Detect which cell encompasses the target text, then output its (x, y) center coordinate. 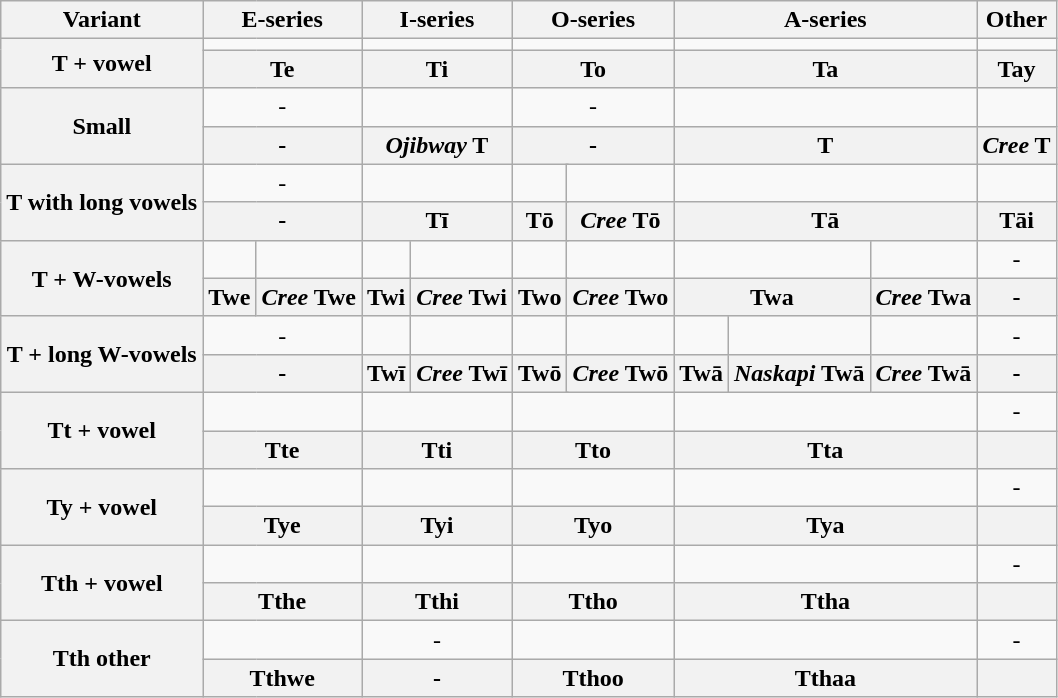
T + long W-vowels (102, 354)
T with long vowels (102, 202)
Cree Tō (620, 221)
E-series (282, 20)
Twō (540, 373)
Twe (230, 297)
Ttho (592, 602)
Cree Two (620, 297)
Ti (438, 69)
Twī (386, 373)
Cree Twō (620, 373)
Tte (282, 449)
Twa (772, 297)
Ty + vowel (102, 507)
Cree T (1016, 145)
Tya (826, 526)
Tti (438, 449)
Ttha (826, 602)
Twi (386, 297)
Cree Twi (462, 297)
Twā (702, 373)
T (826, 145)
Tāi (1016, 221)
Tta (826, 449)
Tye (282, 526)
Te (282, 69)
Tth + vowel (102, 583)
Other (1016, 20)
Cree Twā (924, 373)
O-series (592, 20)
Tthe (282, 602)
Ojibway T (438, 145)
Tī (438, 221)
Tt + vowel (102, 430)
Tā (826, 221)
Tay (1016, 69)
Small (102, 126)
Tto (592, 449)
Tthi (438, 602)
Tth other (102, 659)
Cree Twa (924, 297)
T + vowel (102, 64)
Naskapi Twā (799, 373)
Tthaa (826, 678)
Ta (826, 69)
Tō (540, 221)
Tyo (592, 526)
Two (540, 297)
Cree Twe (309, 297)
Tthwe (282, 678)
I-series (438, 20)
Variant (102, 20)
T + W-vowels (102, 278)
Tyi (438, 526)
To (592, 69)
Cree Twī (462, 373)
Tthoo (592, 678)
A-series (826, 20)
